Identify which cell holds the provided text, then report its (X, Y) central coordinate. 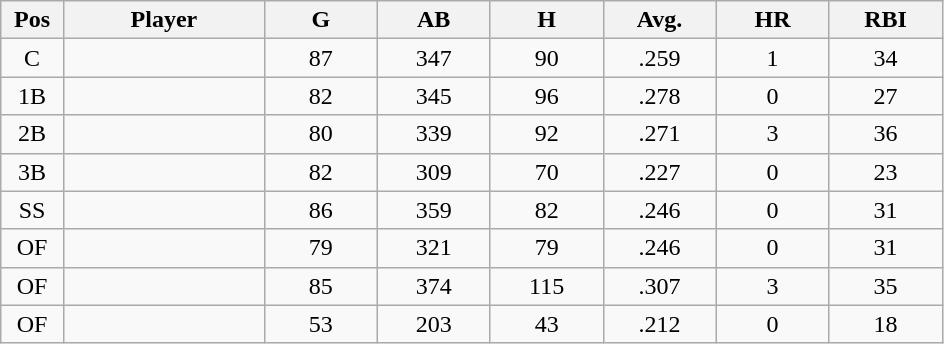
34 (886, 58)
2B (32, 134)
87 (320, 58)
80 (320, 134)
23 (886, 172)
Pos (32, 20)
AB (434, 20)
36 (886, 134)
345 (434, 96)
.278 (660, 96)
374 (434, 286)
53 (320, 324)
C (32, 58)
27 (886, 96)
1B (32, 96)
3B (32, 172)
Player (164, 20)
35 (886, 286)
115 (546, 286)
.271 (660, 134)
92 (546, 134)
.259 (660, 58)
.307 (660, 286)
18 (886, 324)
85 (320, 286)
.212 (660, 324)
90 (546, 58)
1 (772, 58)
339 (434, 134)
309 (434, 172)
HR (772, 20)
43 (546, 324)
86 (320, 210)
RBI (886, 20)
H (546, 20)
203 (434, 324)
347 (434, 58)
Avg. (660, 20)
321 (434, 248)
.227 (660, 172)
SS (32, 210)
G (320, 20)
96 (546, 96)
359 (434, 210)
70 (546, 172)
